Search for the cell housing the specified text and yield its (x, y) center coordinate. 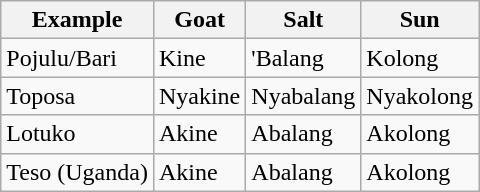
Salt (304, 20)
Example (78, 20)
Goat (199, 20)
Lotuko (78, 134)
Nyabalang (304, 96)
'Balang (304, 58)
Nyakine (199, 96)
Pojulu/Bari (78, 58)
Kolong (420, 58)
Toposa (78, 96)
Nyakolong (420, 96)
Kine (199, 58)
Teso (Uganda) (78, 172)
Sun (420, 20)
